Detect which cell encompasses the target text, then output its [X, Y] center coordinate. 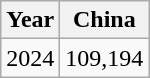
Year [30, 20]
China [104, 20]
109,194 [104, 58]
2024 [30, 58]
